Find where the given text appears and provide that cell's center as (X, Y) coordinate. 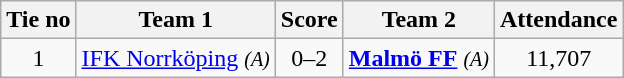
Score (309, 20)
IFK Norrköping (A) (176, 58)
1 (38, 58)
Team 1 (176, 20)
Tie no (38, 20)
0–2 (309, 58)
11,707 (559, 58)
Malmö FF (A) (418, 58)
Team 2 (418, 20)
Attendance (559, 20)
